Detect which cell encompasses the target text, then output its [x, y] center coordinate. 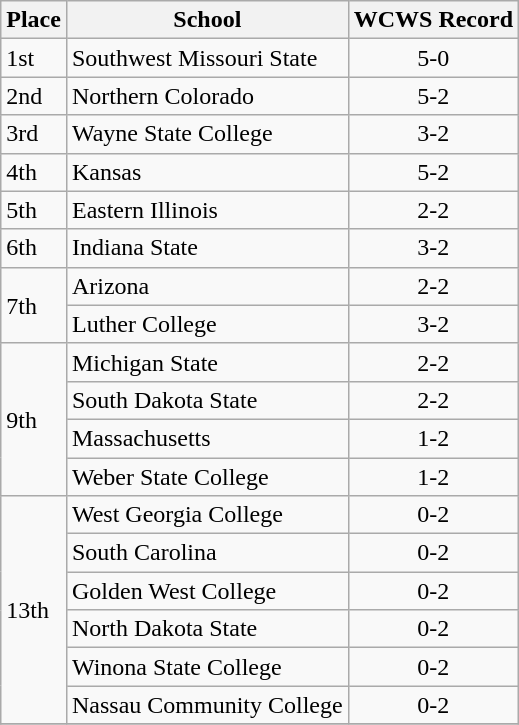
1st [34, 58]
Arizona [207, 286]
Indiana State [207, 248]
5-0 [433, 58]
Weber State College [207, 477]
Golden West College [207, 591]
Southwest Missouri State [207, 58]
Massachusetts [207, 438]
7th [34, 305]
South Dakota State [207, 400]
Eastern Illinois [207, 210]
North Dakota State [207, 629]
Michigan State [207, 362]
2nd [34, 96]
School [207, 20]
Luther College [207, 324]
Wayne State College [207, 134]
6th [34, 248]
5th [34, 210]
13th [34, 610]
9th [34, 419]
3rd [34, 134]
4th [34, 172]
West Georgia College [207, 515]
WCWS Record [433, 20]
South Carolina [207, 553]
Nassau Community College [207, 705]
Kansas [207, 172]
Winona State College [207, 667]
Northern Colorado [207, 96]
Place [34, 20]
